For the text-containing cell, return its midpoint in (x, y) coordinate format. 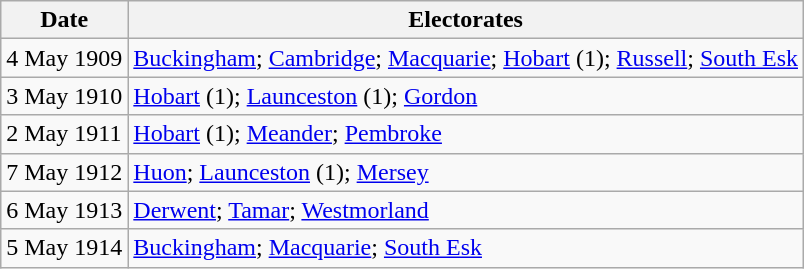
Huon; Launceston (1); Mersey (466, 172)
5 May 1914 (64, 248)
2 May 1911 (64, 134)
Date (64, 20)
4 May 1909 (64, 58)
Hobart (1); Launceston (1); Gordon (466, 96)
Electorates (466, 20)
Hobart (1); Meander; Pembroke (466, 134)
Buckingham; Cambridge; Macquarie; Hobart (1); Russell; South Esk (466, 58)
Derwent; Tamar; Westmorland (466, 210)
3 May 1910 (64, 96)
7 May 1912 (64, 172)
Buckingham; Macquarie; South Esk (466, 248)
6 May 1913 (64, 210)
